Return the [X, Y] coordinate for the center point of the cell that contains the specified text.  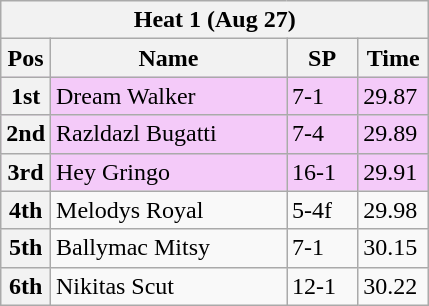
Hey Gringo [169, 172]
1st [26, 96]
29.98 [394, 210]
29.89 [394, 134]
12-1 [322, 286]
Time [394, 58]
Dream Walker [169, 96]
7-4 [322, 134]
5th [26, 248]
6th [26, 286]
Heat 1 (Aug 27) [215, 20]
5-4f [322, 210]
3rd [26, 172]
Razldazl Bugatti [169, 134]
Ballymac Mitsy [169, 248]
30.22 [394, 286]
Name [169, 58]
SP [322, 58]
Pos [26, 58]
29.91 [394, 172]
Melodys Royal [169, 210]
16-1 [322, 172]
4th [26, 210]
Nikitas Scut [169, 286]
2nd [26, 134]
30.15 [394, 248]
29.87 [394, 96]
